Output the [x, y] coordinate of the center of the cell containing the given text.  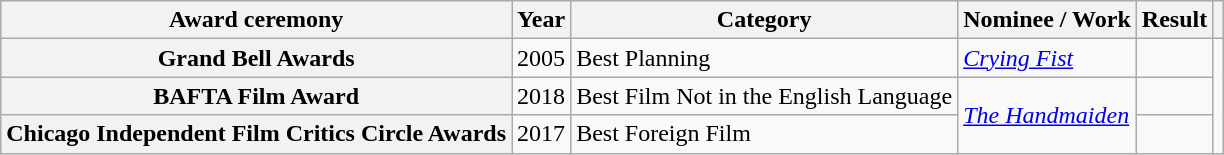
Crying Fist [1048, 58]
Result [1174, 20]
Grand Bell Awards [256, 58]
The Handmaiden [1048, 115]
2005 [542, 58]
Award ceremony [256, 20]
Best Foreign Film [764, 134]
Best Planning [764, 58]
Category [764, 20]
Year [542, 20]
Chicago Independent Film Critics Circle Awards [256, 134]
BAFTA Film Award [256, 96]
Nominee / Work [1048, 20]
Best Film Not in the English Language [764, 96]
2017 [542, 134]
2018 [542, 96]
